Extract the (x, y) coordinate from the center of the cell holding the provided text.  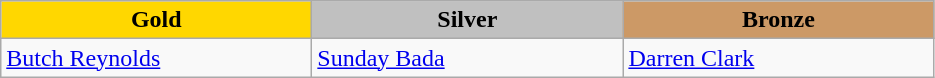
Sunday Bada (468, 58)
Silver (468, 20)
Gold (156, 20)
Bronze (778, 20)
Darren Clark (778, 58)
Butch Reynolds (156, 58)
